Search for the cell housing the specified text and yield its (X, Y) center coordinate. 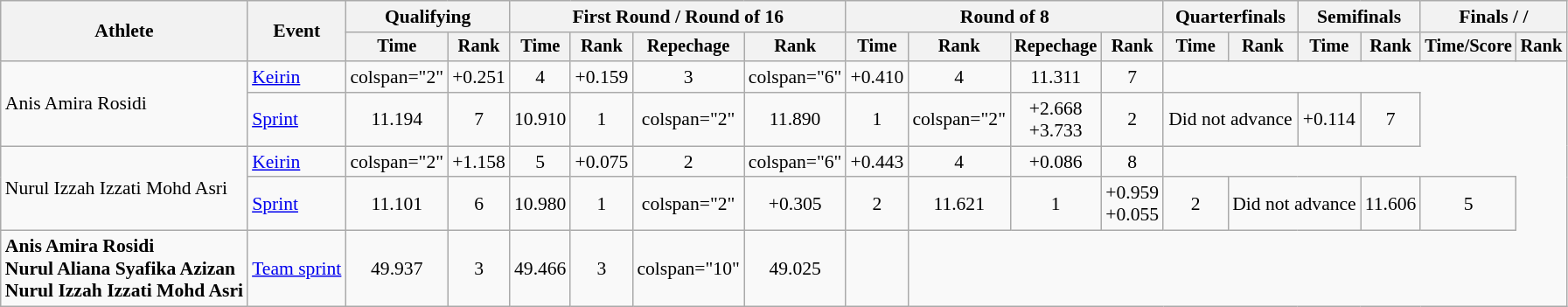
11.606 (1390, 205)
+0.159 (602, 77)
Semifinals (1359, 17)
+0.443 (876, 162)
Team sprint (296, 269)
Quarterfinals (1230, 17)
10.980 (540, 205)
+0.305 (796, 205)
49.937 (397, 269)
11.194 (397, 119)
Time/Score (1467, 47)
colspan="10" (687, 269)
Round of 8 (1004, 17)
Athlete (124, 31)
+0.075 (602, 162)
11.890 (796, 119)
First Round / Round of 16 (678, 17)
+0.410 (876, 77)
11.621 (958, 205)
+1.158 (479, 162)
Qualifying (428, 17)
10.910 (540, 119)
+0.114 (1329, 119)
Nurul Izzah Izzati Mohd Asri (124, 189)
8 (1132, 162)
Event (296, 31)
11.311 (1056, 77)
+0.959+0.055 (1132, 205)
Anis Amira Rosidi (124, 103)
+0.086 (1056, 162)
Anis Amira RosidiNurul Aliana Syafika AzizanNurul Izzah Izzati Mohd Asri (124, 269)
49.025 (796, 269)
+2.668+3.733 (1056, 119)
11.101 (397, 205)
+0.251 (479, 77)
49.466 (540, 269)
6 (479, 205)
Finals / / (1494, 17)
